Return [x, y] of the center of cell containing provided text 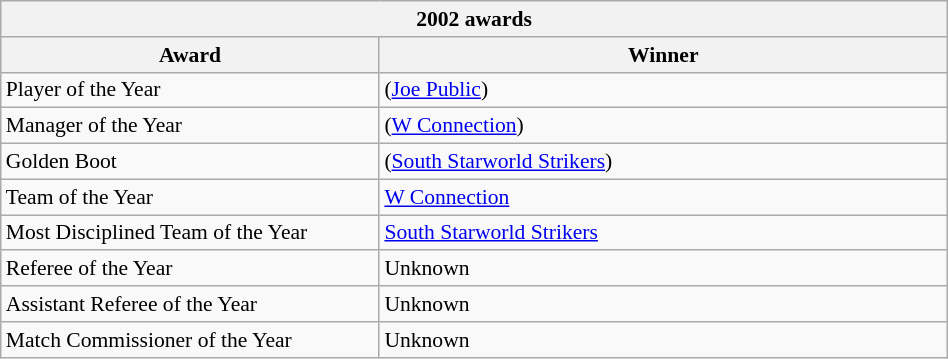
Most Disciplined Team of the Year [190, 233]
(Joe Public) [663, 90]
(W Connection) [663, 126]
Award [190, 55]
South Starworld Strikers [663, 233]
Team of the Year [190, 197]
2002 awards [474, 19]
Manager of the Year [190, 126]
Referee of the Year [190, 269]
(South Starworld Strikers) [663, 162]
Golden Boot [190, 162]
W Connection [663, 197]
Player of the Year [190, 90]
Assistant Referee of the Year [190, 304]
Match Commissioner of the Year [190, 340]
Winner [663, 55]
